From the cell containing the given text, extract its center point as (X, Y) coordinate. 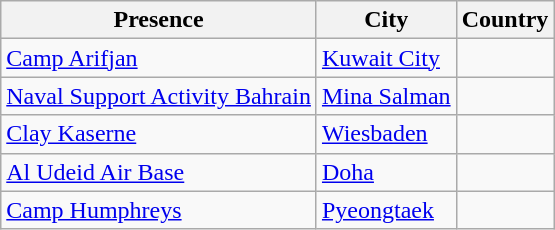
Mina Salman (386, 96)
Pyeongtaek (386, 210)
Clay Kaserne (159, 134)
Country (505, 20)
City (386, 20)
Camp Humphreys (159, 210)
Al Udeid Air Base (159, 172)
Wiesbaden (386, 134)
Presence (159, 20)
Naval Support Activity Bahrain (159, 96)
Kuwait City (386, 58)
Camp Arifjan (159, 58)
Doha (386, 172)
